Extract the [X, Y] coordinate from the center of the cell holding the provided text.  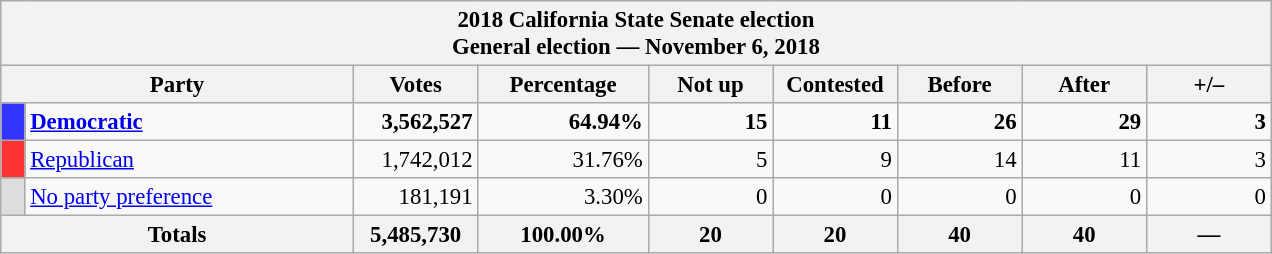
No party preference [189, 197]
Republican [189, 160]
— [1208, 235]
15 [710, 122]
64.94% [563, 122]
Before [960, 85]
100.00% [563, 235]
3,562,527 [416, 122]
5 [710, 160]
14 [960, 160]
Contested [836, 85]
31.76% [563, 160]
Party [178, 85]
Totals [178, 235]
+/– [1208, 85]
1,742,012 [416, 160]
181,191 [416, 197]
3.30% [563, 197]
26 [960, 122]
Percentage [563, 85]
9 [836, 160]
29 [1084, 122]
After [1084, 85]
Not up [710, 85]
5,485,730 [416, 235]
Votes [416, 85]
Democratic [189, 122]
2018 California State Senate electionGeneral election — November 6, 2018 [636, 34]
